Output the [x, y] coordinate of the center of the cell containing the given text.  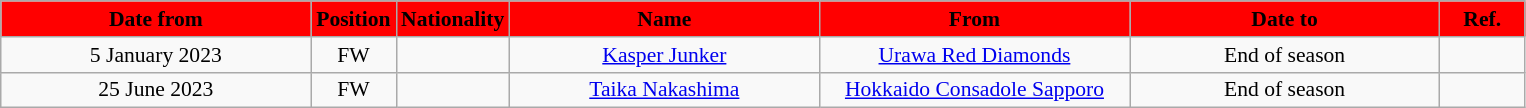
Position [354, 19]
5 January 2023 [156, 55]
Kasper Junker [664, 55]
From [974, 19]
Nationality [452, 19]
Date from [156, 19]
Name [664, 19]
Taika Nakashima [664, 90]
Hokkaido Consadole Sapporo [974, 90]
Ref. [1482, 19]
25 June 2023 [156, 90]
Date to [1285, 19]
Urawa Red Diamonds [974, 55]
